For the text-containing cell, return its midpoint in (x, y) coordinate format. 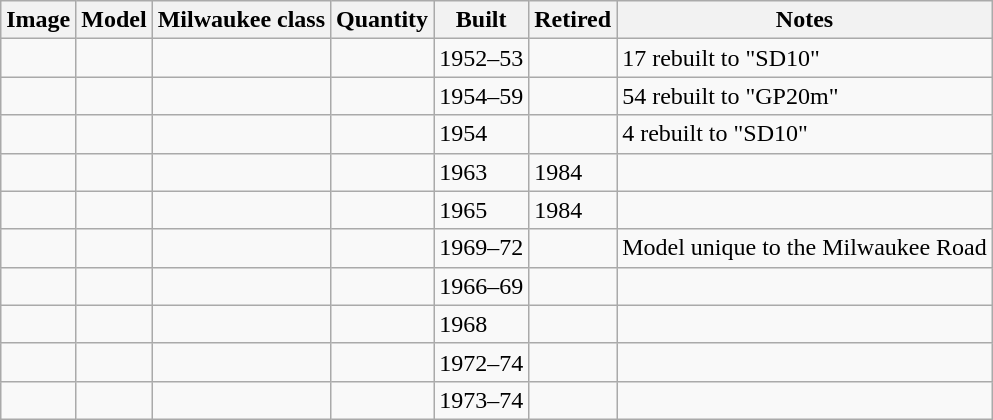
1973–74 (482, 400)
Quantity (382, 20)
1966–69 (482, 286)
1965 (482, 210)
Notes (805, 20)
1972–74 (482, 362)
54 rebuilt to "GP20m" (805, 96)
4 rebuilt to "SD10" (805, 134)
Milwaukee class (241, 20)
Image (38, 20)
17 rebuilt to "SD10" (805, 58)
Retired (573, 20)
Built (482, 20)
Model unique to the Milwaukee Road (805, 248)
1968 (482, 324)
1954 (482, 134)
1969–72 (482, 248)
1963 (482, 172)
1954–59 (482, 96)
1952–53 (482, 58)
Model (114, 20)
